Scan for the cell matching the given text and deliver its (x, y) coordinate at center. 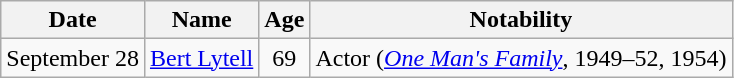
Name (201, 20)
69 (284, 58)
Bert Lytell (201, 58)
Actor (One Man's Family, 1949–52, 1954) (521, 58)
Notability (521, 20)
Date (73, 20)
September 28 (73, 58)
Age (284, 20)
